Search for the cell housing the specified text and yield its (x, y) center coordinate. 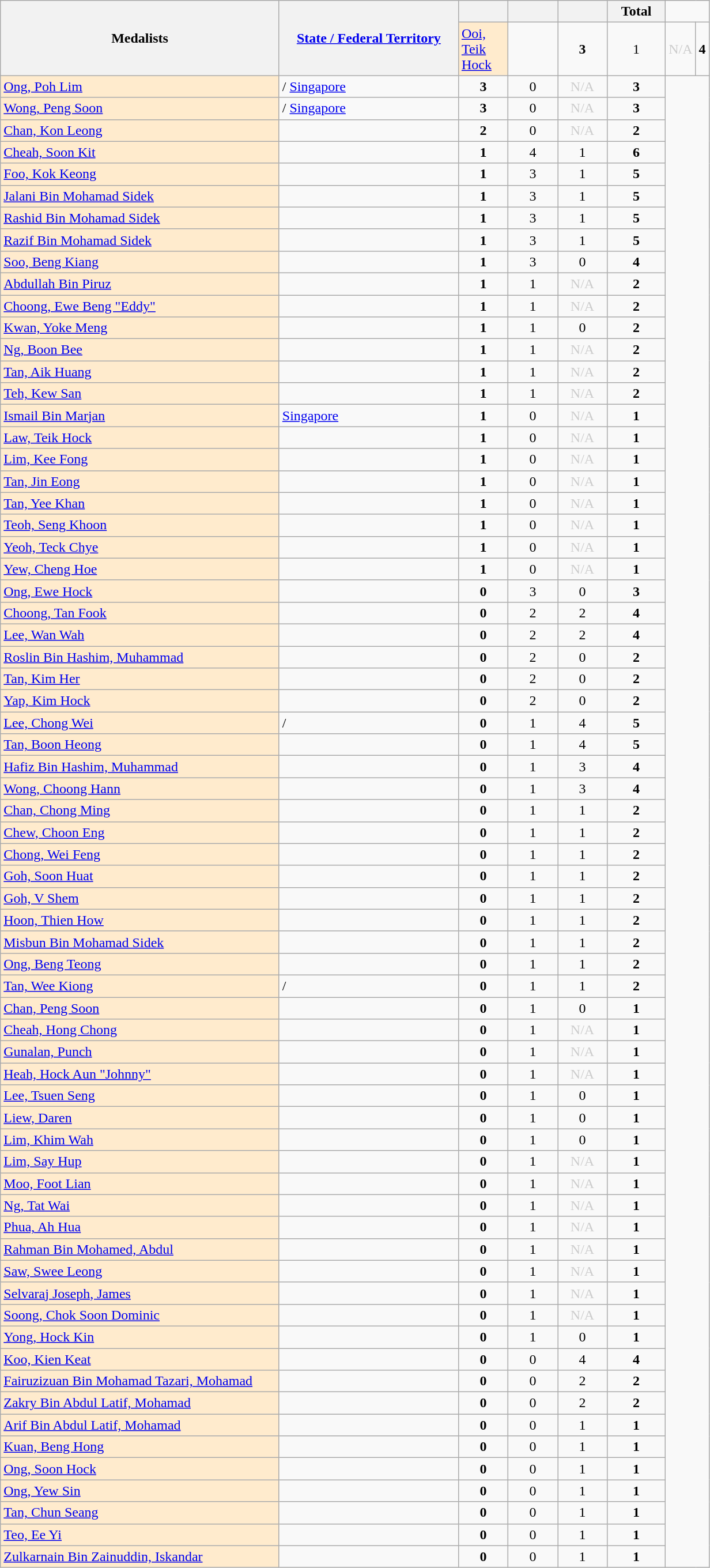
Gunalan, Punch (140, 1052)
Yew, Cheng Hoe (140, 569)
Roslin Bin Hashim, Muhammad (140, 657)
Wong, Choong Hann (140, 789)
Tan, Boon Heong (140, 745)
Tan, Wee Kiong (140, 986)
Tan, Chun Seang (140, 1513)
Ismail Bin Marjan (140, 416)
Tan, Jin Eong (140, 481)
Ong, Poh Lim (140, 86)
Kuan, Beng Hong (140, 1447)
Law, Teik Hock (140, 438)
Zulkarnain Bin Zainuddin, Iskandar (140, 1556)
Teoh, Seng Khoon (140, 525)
Teh, Kew San (140, 394)
6 (636, 152)
Tan, Kim Her (140, 679)
Singapore (369, 416)
Choong, Tan Fook (140, 613)
Lim, Kee Fong (140, 459)
Heah, Hock Aun "Johnny" (140, 1074)
Soong, Chok Soon Dominic (140, 1315)
Yeoh, Teck Chye (140, 547)
Chan, Chong Ming (140, 811)
Tan, Yee Khan (140, 503)
Teo, Ee Yi (140, 1535)
State / Federal Territory (369, 38)
Cheah, Soon Kit (140, 152)
Ooi, Teik Hock (483, 49)
Ng, Boon Bee (140, 350)
Lee, Chong Wei (140, 723)
Chew, Choon Eng (140, 832)
Choong, Ewe Beng "Eddy" (140, 306)
Wong, Peng Soon (140, 108)
Selvaraj Joseph, James (140, 1293)
Lee, Tsuen Seng (140, 1096)
Lee, Wan Wah (140, 635)
Kwan, Yoke Meng (140, 328)
Abdullah Bin Piruz (140, 284)
Saw, Swee Leong (140, 1271)
Chong, Wei Feng (140, 854)
Ng, Tat Wai (140, 1205)
Ong, Ewe Hock (140, 591)
Goh, V Shem (140, 898)
Arif Bin Abdul Latif, Mohamad (140, 1425)
Ong, Beng Teong (140, 964)
Hafiz Bin Hashim, Muhammad (140, 767)
Zakry Bin Abdul Latif, Mohamad (140, 1403)
Phua, Ah Hua (140, 1227)
Fairuzizuan Bin Mohamad Tazari, Mohamad (140, 1381)
Lim, Khim Wah (140, 1140)
Misbun Bin Mohamad Sidek (140, 942)
Ong, Yew Sin (140, 1491)
Lim, Say Hup (140, 1162)
Chan, Peng Soon (140, 1008)
Rashid Bin Mohamad Sidek (140, 218)
Hoon, Thien How (140, 920)
Ong, Soon Hock (140, 1469)
Rahman Bin Mohamed, Abdul (140, 1249)
Yong, Hock Kin (140, 1337)
Razif Bin Mohamad Sidek (140, 240)
Soo, Beng Kiang (140, 262)
Moo, Foot Lian (140, 1183)
Koo, Kien Keat (140, 1359)
Goh, Soon Huat (140, 876)
Tan, Aik Huang (140, 372)
Chan, Kon Leong (140, 130)
Foo, Kok Keong (140, 174)
Medalists (140, 38)
Yap, Kim Hock (140, 701)
Liew, Daren (140, 1118)
Total (636, 12)
Jalani Bin Mohamad Sidek (140, 196)
Cheah, Hong Chong (140, 1030)
